Capture the cell that displays the provided text and extract its (X, Y) central coordinate. 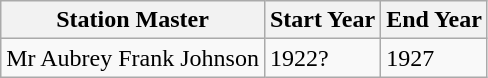
1922? (322, 58)
Station Master (133, 20)
Start Year (322, 20)
Mr Aubrey Frank Johnson (133, 58)
End Year (434, 20)
1927 (434, 58)
